Detect which cell encompasses the target text, then output its (x, y) center coordinate. 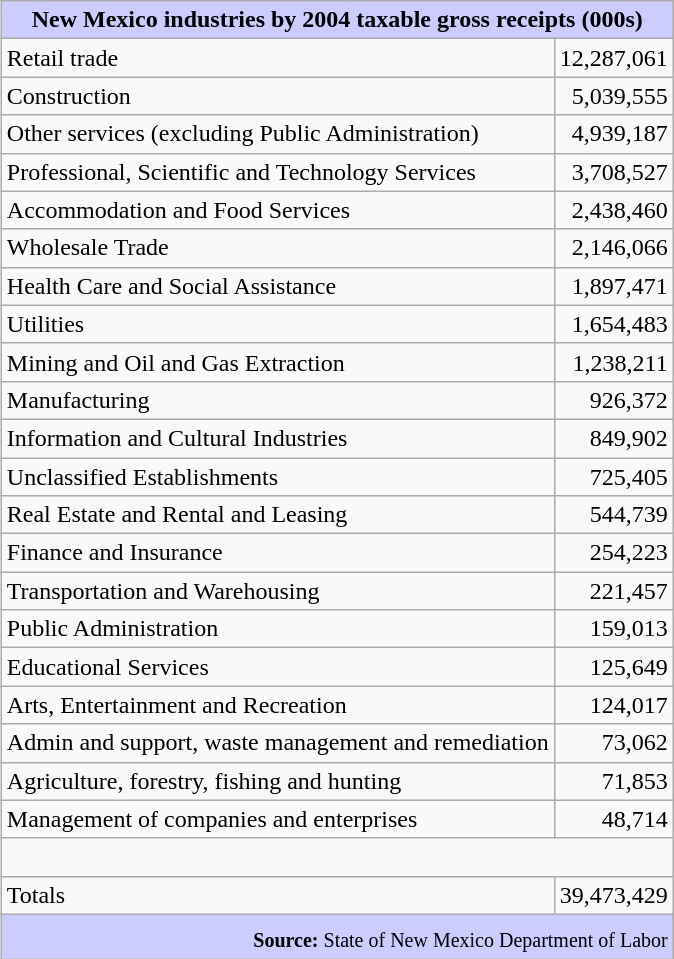
Retail trade (278, 58)
Accommodation and Food Services (278, 210)
Transportation and Warehousing (278, 591)
Mining and Oil and Gas Extraction (278, 362)
39,473,429 (614, 895)
Public Administration (278, 629)
Unclassified Establishments (278, 477)
124,017 (614, 705)
Arts, Entertainment and Recreation (278, 705)
Professional, Scientific and Technology Services (278, 172)
849,902 (614, 438)
1,897,471 (614, 286)
73,062 (614, 743)
159,013 (614, 629)
125,649 (614, 667)
544,739 (614, 515)
254,223 (614, 553)
Source: State of New Mexico Department of Labor (337, 936)
New Mexico industries by 2004 taxable gross receipts (000s) (337, 20)
4,939,187 (614, 134)
2,146,066 (614, 248)
3,708,527 (614, 172)
48,714 (614, 819)
Construction (278, 96)
725,405 (614, 477)
Finance and Insurance (278, 553)
5,039,555 (614, 96)
Other services (excluding Public Administration) (278, 134)
Real Estate and Rental and Leasing (278, 515)
Totals (278, 895)
Educational Services (278, 667)
Manufacturing (278, 400)
2,438,460 (614, 210)
1,654,483 (614, 324)
12,287,061 (614, 58)
Agriculture, forestry, fishing and hunting (278, 781)
Management of companies and enterprises (278, 819)
Health Care and Social Assistance (278, 286)
Information and Cultural Industries (278, 438)
926,372 (614, 400)
Admin and support, waste management and remediation (278, 743)
Wholesale Trade (278, 248)
71,853 (614, 781)
Utilities (278, 324)
1,238,211 (614, 362)
221,457 (614, 591)
